Capture the cell that displays the provided text and extract its (X, Y) central coordinate. 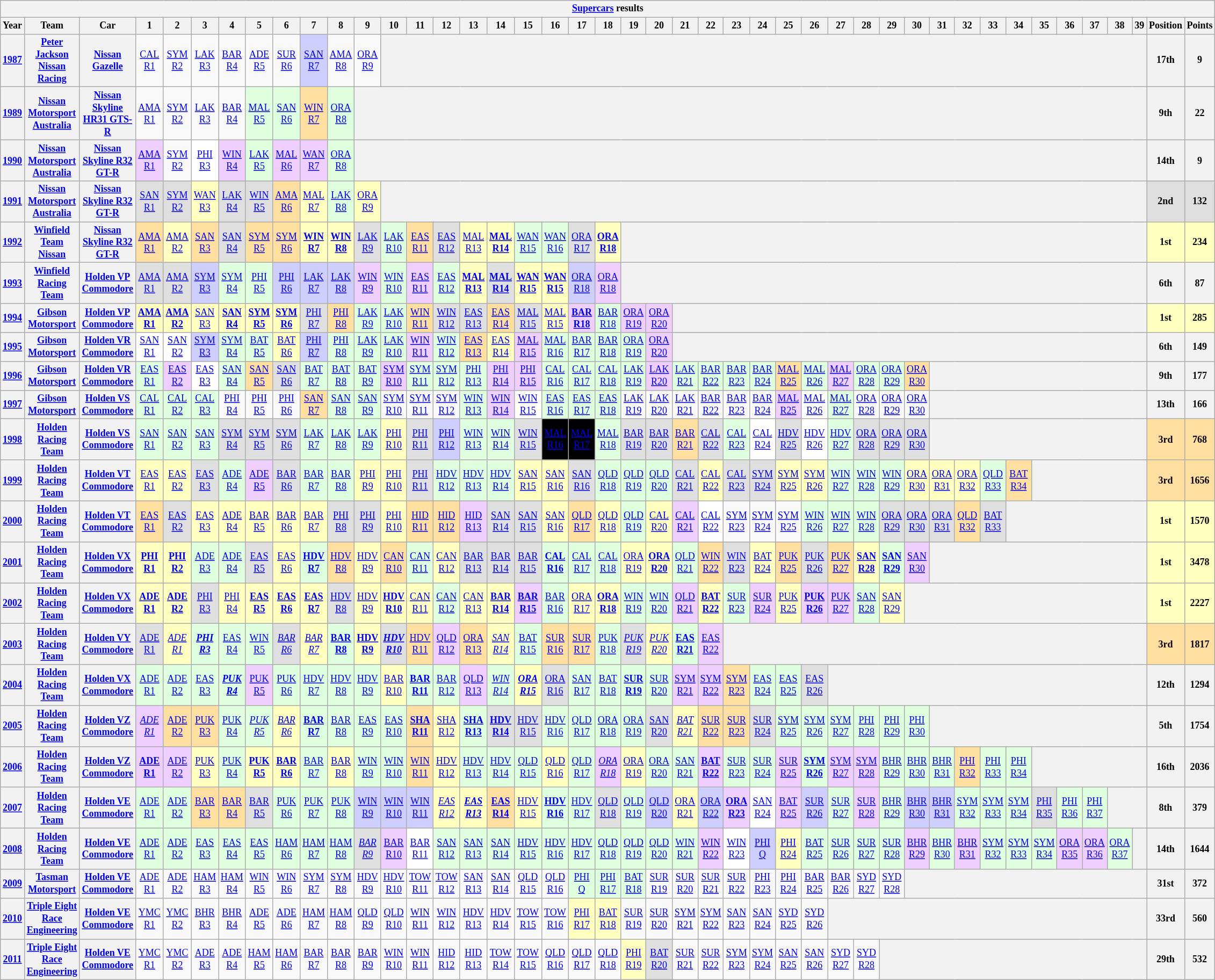
87 (1200, 283)
Year (13, 26)
SANR8 (341, 405)
3 (205, 26)
BARR12 (447, 685)
33rd (1166, 918)
CAL R22 (711, 521)
17 (582, 26)
EASR22 (711, 644)
QLD R17 (582, 521)
SYMR7 (314, 884)
SAN R15 (527, 521)
32 (967, 26)
Peter Jackson Nissan Racing (52, 60)
BARR21 (685, 439)
2002 (13, 603)
SYDR26 (814, 918)
35 (1044, 26)
38 (1119, 26)
PUKR7 (314, 808)
WINR4 (232, 160)
SYMR8 (341, 884)
1294 (1200, 685)
EASR24 (763, 685)
SAN R14 (501, 521)
EASR10 (394, 726)
PHIR2 (177, 562)
16th (1166, 767)
29th (1166, 960)
AMAR8 (341, 60)
1570 (1200, 521)
CAL R21 (685, 521)
WINR8 (341, 242)
EAS R2 (177, 521)
BARR17 (582, 347)
CANR13 (474, 603)
29 (892, 26)
Team (52, 26)
SYM R23 (737, 521)
TOWR14 (501, 960)
10 (394, 26)
1998 (13, 439)
SANR23 (737, 918)
379 (1200, 808)
EASR7 (314, 603)
LAKR4 (232, 201)
WIN R28 (866, 521)
ORAR13 (474, 644)
PHIR12 (447, 439)
PHIR35 (1044, 808)
ORAR37 (1119, 849)
285 (1200, 318)
Tasman Motorsport (52, 884)
CALR3 (205, 405)
BAR R5 (259, 521)
33 (993, 26)
BAT R33 (993, 521)
16 (555, 26)
EASR9 (367, 726)
2003 (13, 644)
AMAR6 (287, 201)
HID R11 (420, 521)
24 (763, 26)
8th (1166, 808)
HDVR26 (814, 439)
WANR16 (555, 242)
WINR20 (660, 603)
2004 (13, 685)
1644 (1200, 849)
2nd (1166, 201)
SHAR11 (420, 726)
3478 (1200, 562)
1656 (1200, 480)
WINR19 (634, 603)
1996 (13, 376)
Holden VY Commodore (107, 644)
12 (447, 26)
2006 (13, 767)
PHI R9 (367, 521)
BARR3 (205, 808)
2008 (13, 849)
BARR20 (660, 439)
15 (527, 26)
WINR27 (841, 480)
HIDR13 (474, 960)
SANR9 (367, 405)
PHIR1 (149, 562)
SURR6 (287, 60)
ADER6 (287, 918)
EASR18 (608, 405)
HAMR3 (205, 884)
1817 (1200, 644)
LAKR5 (259, 160)
SANR25 (789, 960)
ORA R29 (892, 521)
37 (1095, 26)
Supercars results (608, 9)
QLDR13 (474, 685)
Winfield Racing Team (52, 283)
2007 (13, 808)
31st (1166, 884)
QLD R32 (967, 521)
EASR25 (789, 685)
BAR R6 (287, 521)
EASR16 (555, 405)
EASR21 (685, 644)
SYDR25 (789, 918)
1992 (13, 242)
532 (1200, 960)
1 (149, 26)
MALR18 (608, 439)
6 (287, 26)
HDVR27 (841, 439)
BARR26 (841, 884)
HID R12 (447, 521)
PHIR19 (634, 960)
WANR3 (205, 201)
28 (866, 26)
BHRR4 (232, 918)
26 (814, 26)
BATR34 (1018, 480)
Position (1166, 26)
WIN R27 (841, 521)
PHIR33 (993, 767)
BARR16 (555, 603)
TOWR12 (447, 884)
560 (1200, 918)
SANR26 (814, 960)
5 (259, 26)
HDVR25 (789, 439)
BHRR3 (205, 918)
CALR2 (177, 405)
19 (634, 26)
Winfield Team Nissan (52, 242)
BATR6 (287, 347)
2001 (13, 562)
WINR29 (892, 480)
1994 (13, 318)
5th (1166, 726)
QLDR12 (447, 644)
1995 (13, 347)
1993 (13, 283)
4 (232, 26)
BATR24 (763, 562)
20 (660, 26)
MALR17 (582, 439)
SURR16 (555, 644)
ORAR21 (685, 808)
12th (1166, 685)
BATR7 (314, 376)
SYM R25 (789, 521)
ORAR36 (1095, 849)
2 (177, 26)
HAMR4 (232, 884)
QLDR9 (367, 918)
PHIR23 (763, 884)
1990 (13, 160)
39 (1140, 26)
SYM R24 (763, 521)
2011 (13, 960)
21 (685, 26)
PUKR19 (634, 644)
25 (789, 26)
SANR30 (917, 562)
BARR19 (634, 439)
BARR13 (474, 562)
QLDR33 (993, 480)
SURR25 (789, 767)
PHI R10 (394, 521)
HIDR12 (447, 960)
ORAR16 (555, 685)
ORAR32 (967, 480)
QLDR10 (394, 918)
2000 (13, 521)
166 (1200, 405)
PHIR30 (917, 726)
ORAR22 (711, 808)
372 (1200, 884)
149 (1200, 347)
SANR15 (527, 480)
ORA R30 (917, 521)
ORAR23 (737, 808)
PHI R8 (341, 521)
31 (942, 26)
1997 (13, 405)
1989 (13, 114)
PUKR18 (608, 644)
BATR20 (660, 960)
PHIR14 (501, 376)
WIN R26 (814, 521)
QLD R19 (634, 521)
MALR6 (287, 160)
BARR25 (814, 884)
23 (737, 26)
HAMR5 (259, 960)
2010 (13, 918)
CALR24 (763, 439)
EAS R3 (205, 521)
768 (1200, 439)
HDVR11 (420, 644)
QLD R18 (608, 521)
8 (341, 26)
WINR6 (287, 884)
Nissan Gazelle (107, 60)
SANR5 (259, 376)
BATR21 (685, 726)
HID R13 (474, 521)
SAN R16 (555, 521)
EAS R1 (149, 521)
SYMR28 (866, 767)
ORAR31 (942, 480)
ORAR15 (527, 685)
BATR9 (367, 376)
7 (314, 26)
234 (1200, 242)
TOWR16 (555, 918)
Points (1200, 26)
2227 (1200, 603)
PUKR8 (341, 808)
BATR5 (259, 347)
MALR5 (259, 114)
18 (608, 26)
13th (1166, 405)
2005 (13, 726)
TOWR11 (420, 884)
WINR21 (685, 849)
132 (1200, 201)
PHIR29 (892, 726)
PUKR20 (660, 644)
PHIR36 (1070, 808)
ORAR35 (1070, 849)
BAR R7 (314, 521)
36 (1070, 26)
SURR17 (582, 644)
13 (474, 26)
SANR17 (582, 685)
1999 (13, 480)
WINR28 (866, 480)
177 (1200, 376)
SHAR13 (474, 726)
1991 (13, 201)
EASR26 (814, 685)
SANR21 (685, 767)
14 (501, 26)
PHIR34 (1018, 767)
PHIR32 (967, 767)
PHIR15 (527, 376)
17th (1166, 60)
ORA R31 (942, 521)
CANR10 (394, 562)
ADE R4 (232, 521)
BATR8 (341, 376)
SHAR12 (447, 726)
CALR21 (685, 480)
11 (420, 26)
EASR17 (582, 405)
SANR12 (447, 849)
CAL R20 (660, 521)
BARR5 (259, 808)
WANR7 (314, 160)
1754 (1200, 726)
SANR20 (660, 726)
PHIR28 (866, 726)
Car (107, 26)
PHIR37 (1095, 808)
MALR7 (314, 201)
PHIR13 (474, 376)
BATR15 (527, 644)
Nissan Skyline HR31 GTS-R (107, 114)
1987 (13, 60)
PHIR9 (367, 480)
2009 (13, 884)
2036 (1200, 767)
34 (1018, 26)
27 (841, 26)
30 (917, 26)
